Identify which cell holds the provided text, then report its [X, Y] central coordinate. 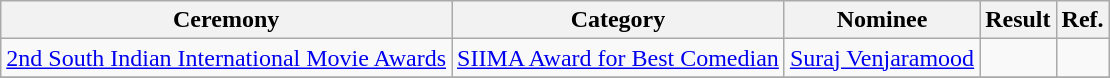
Result [1018, 20]
Ref. [1082, 20]
Category [618, 20]
Nominee [882, 20]
2nd South Indian International Movie Awards [226, 58]
SIIMA Award for Best Comedian [618, 58]
Ceremony [226, 20]
Suraj Venjaramood [882, 58]
